Return [X, Y] of the center of cell containing provided text 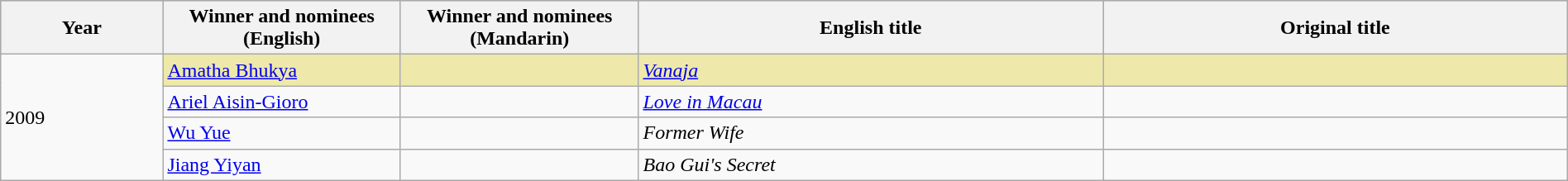
2009 [82, 117]
Love in Macau [871, 102]
Jiang Yiyan [282, 164]
Former Wife [871, 133]
Winner and nominees(Mandarin) [519, 28]
English title [871, 28]
Wu Yue [282, 133]
Original title [1336, 28]
Amatha Bhukya [282, 70]
Winner and nominees(English) [282, 28]
Vanaja [871, 70]
Bao Gui's Secret [871, 164]
Year [82, 28]
Ariel Aisin-Gioro [282, 102]
